Extract the (X, Y) coordinate from the center of the cell holding the provided text.  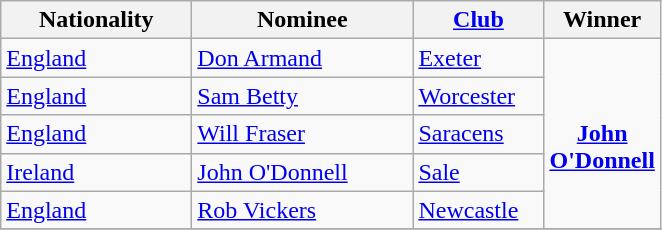
Rob Vickers (302, 210)
Club (478, 20)
Sale (478, 172)
Exeter (478, 58)
Will Fraser (302, 134)
Saracens (478, 134)
Don Armand (302, 58)
Worcester (478, 96)
Winner (602, 20)
Nominee (302, 20)
Sam Betty (302, 96)
Ireland (96, 172)
Newcastle (478, 210)
Nationality (96, 20)
